Provide the (X, Y) coordinate of the cell's center where the given text is located.  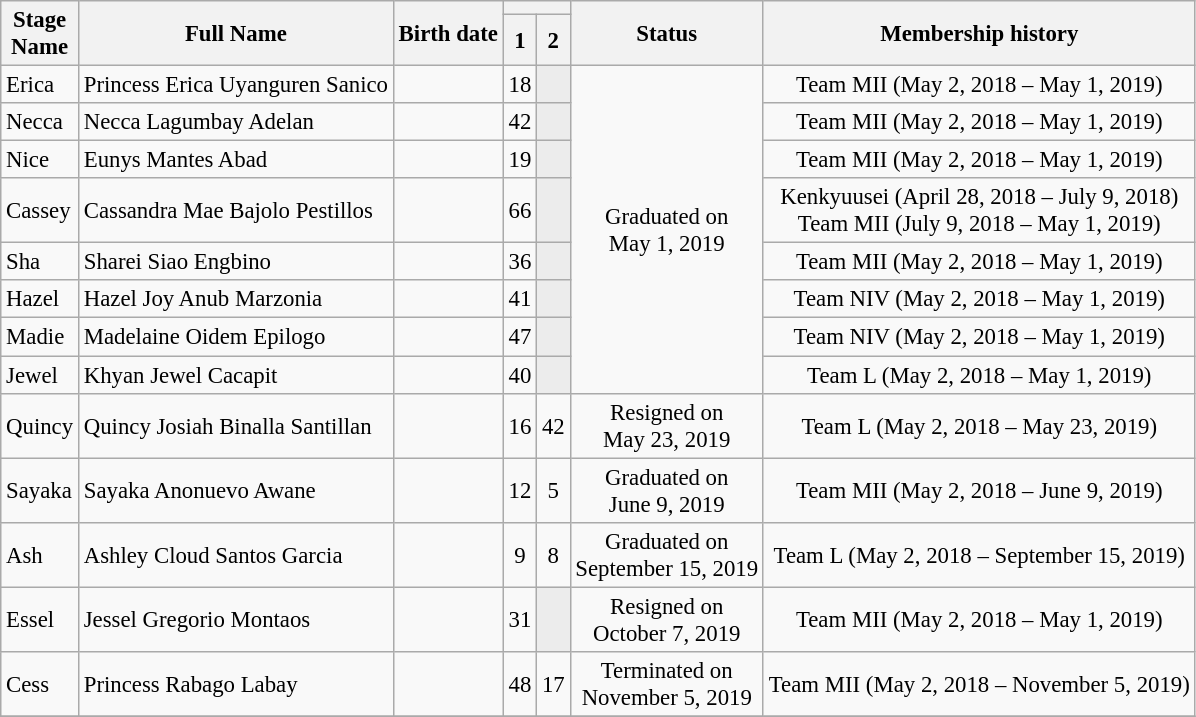
5 (554, 490)
Sayaka (40, 490)
Hazel Joy Anub Marzonia (236, 299)
36 (520, 262)
Cassey (40, 210)
Resigned onMay 23, 2019 (666, 426)
Team MII (May 2, 2018 – November 5, 2019) (979, 684)
Madie (40, 337)
12 (520, 490)
Necca (40, 122)
StageName (40, 34)
Erica (40, 85)
Sha (40, 262)
1 (520, 40)
Ash (40, 554)
Team L (May 2, 2018 – May 23, 2019) (979, 426)
Membership history (979, 34)
Terminated onNovember 5, 2019 (666, 684)
Khyan Jewel Cacapit (236, 375)
Graduated onMay 1, 2019 (666, 230)
Team L (May 2, 2018 – September 15, 2019) (979, 554)
40 (520, 375)
Quincy Josiah Binalla Santillan (236, 426)
Status (666, 34)
Cess (40, 684)
Hazel (40, 299)
Resigned onOctober 7, 2019 (666, 620)
Team L (May 2, 2018 – May 1, 2019) (979, 375)
2 (554, 40)
66 (520, 210)
Graduated onJune 9, 2019 (666, 490)
19 (520, 160)
Sayaka Anonuevo Awane (236, 490)
Cassandra Mae Bajolo Pestillos (236, 210)
Nice (40, 160)
31 (520, 620)
18 (520, 85)
Full Name (236, 34)
48 (520, 684)
Eunys Mantes Abad (236, 160)
Necca Lagumbay Adelan (236, 122)
Graduated onSeptember 15, 2019 (666, 554)
Quincy (40, 426)
9 (520, 554)
Team MII (May 2, 2018 – June 9, 2019) (979, 490)
41 (520, 299)
17 (554, 684)
Princess Erica Uyanguren Sanico (236, 85)
Sharei Siao Engbino (236, 262)
Madelaine Oidem Epilogo (236, 337)
16 (520, 426)
Jessel Gregorio Montaos (236, 620)
Ashley Cloud Santos Garcia (236, 554)
Princess Rabago Labay (236, 684)
47 (520, 337)
8 (554, 554)
Birth date (448, 34)
Essel (40, 620)
Jewel (40, 375)
Kenkyuusei (April 28, 2018 – July 9, 2018)Team MII (July 9, 2018 – May 1, 2019) (979, 210)
